Return (x, y) of the center of cell containing provided text 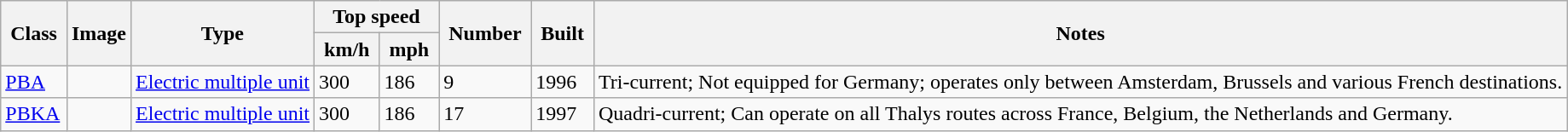
17 (485, 114)
PBA (34, 82)
Image (99, 33)
km/h (347, 49)
9 (485, 82)
mph (409, 49)
Notes (1079, 33)
Type (223, 33)
Class (34, 33)
Tri-current; Not equipped for Germany; operates only between Amsterdam, Brussels and various French destinations. (1079, 82)
Top speed (377, 17)
1996 (563, 82)
Number (485, 33)
1997 (563, 114)
PBKA (34, 114)
Built (563, 33)
Quadri-current; Can operate on all Thalys routes across France, Belgium, the Netherlands and Germany. (1079, 114)
